From the cell containing the given text, extract its center point as [X, Y] coordinate. 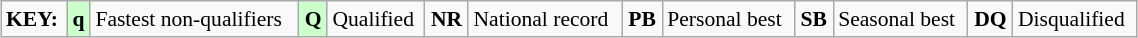
National record [545, 19]
PB [642, 19]
KEY: [34, 19]
Disqualified [1075, 19]
Q [314, 19]
NR [447, 19]
DQ [990, 19]
Fastest non-qualifiers [194, 19]
SB [814, 19]
Personal best [728, 19]
Seasonal best [900, 19]
q [78, 19]
Qualified [376, 19]
